Pinpoint the cell where the given text exists, returning its (X, Y) midpoint coordinate. 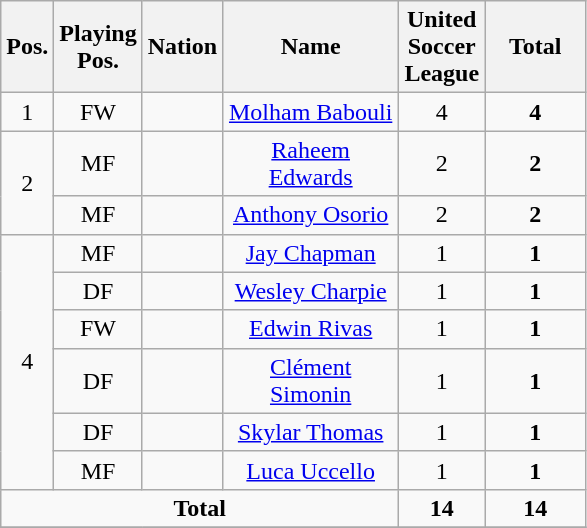
Nation (182, 47)
Pos. (28, 47)
Skylar Thomas (311, 432)
Raheem Edwards (311, 164)
Anthony Osorio (311, 215)
Wesley Charpie (311, 291)
United Soccer League (442, 47)
Molham Babouli (311, 112)
Edwin Rivas (311, 329)
Playing Pos. (98, 47)
Clément Simonin (311, 380)
Name (311, 47)
Luca Uccello (311, 470)
Jay Chapman (311, 253)
